Provide the [x, y] coordinate of the cell's center where the given text is located.  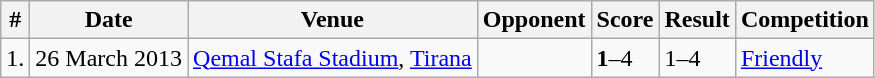
Competition [804, 20]
26 March 2013 [109, 58]
Result [697, 20]
Friendly [804, 58]
Opponent [534, 20]
1. [16, 58]
# [16, 20]
Date [109, 20]
Score [625, 20]
Qemal Stafa Stadium, Tirana [333, 58]
Venue [333, 20]
